Locate the cell with the specified text and output its [x, y] center coordinate. 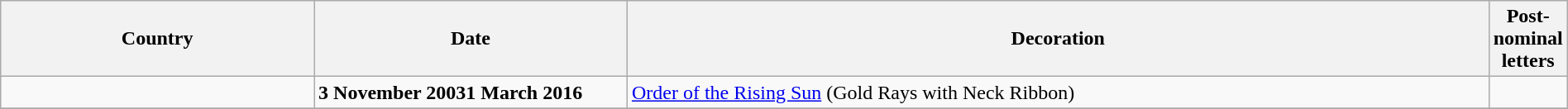
Decoration [1058, 39]
Country [157, 39]
Date [471, 39]
Post-nominal letters [1528, 39]
3 November 20031 March 2016 [471, 92]
Order of the Rising Sun (Gold Rays with Neck Ribbon) [1058, 92]
